Scan for the cell matching the given text and deliver its (x, y) coordinate at center. 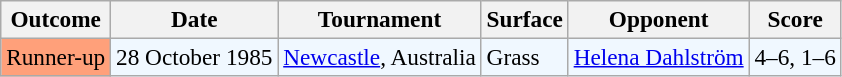
Date (194, 19)
Runner-up (56, 57)
Outcome (56, 19)
4–6, 1–6 (795, 57)
Tournament (380, 19)
Opponent (658, 19)
Score (795, 19)
Grass (524, 57)
Newcastle, Australia (380, 57)
28 October 1985 (194, 57)
Helena Dahlström (658, 57)
Surface (524, 19)
